For the text-containing cell, return its midpoint in [x, y] coordinate format. 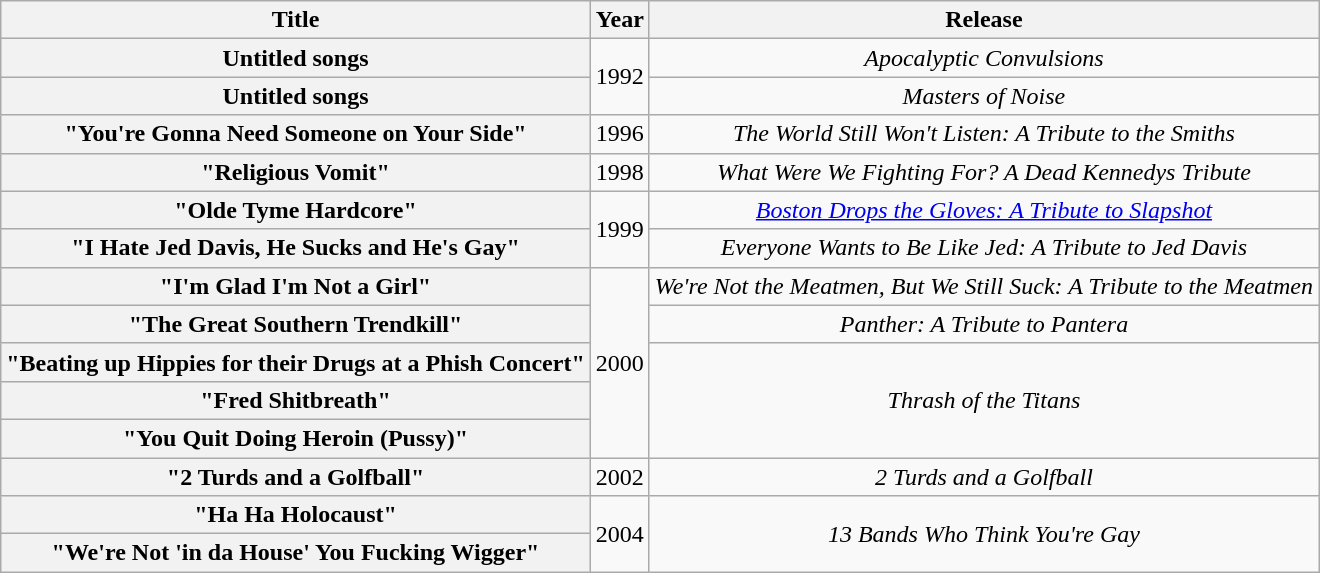
"Olde Tyme Hardcore" [296, 210]
Thrash of the Titans [984, 400]
Apocalyptic Convulsions [984, 58]
1998 [620, 172]
2000 [620, 362]
"We're Not 'in da House' You Fucking Wigger" [296, 553]
13 Bands Who Think You're Gay [984, 534]
2 Turds and a Golfball [984, 477]
1992 [620, 77]
"Beating up Hippies for their Drugs at a Phish Concert" [296, 362]
"You Quit Doing Heroin (Pussy)" [296, 438]
"Fred Shitbreath" [296, 400]
"The Great Southern Trendkill" [296, 324]
1996 [620, 134]
Year [620, 20]
1999 [620, 229]
2002 [620, 477]
Masters of Noise [984, 96]
"Ha Ha Holocaust" [296, 515]
"I'm Glad I'm Not a Girl" [296, 286]
The World Still Won't Listen: A Tribute to the Smiths [984, 134]
"2 Turds and a Golfball" [296, 477]
We're Not the Meatmen, But We Still Suck: A Tribute to the Meatmen [984, 286]
Panther: A Tribute to Pantera [984, 324]
"I Hate Jed Davis, He Sucks and He's Gay" [296, 248]
2004 [620, 534]
Title [296, 20]
What Were We Fighting For? A Dead Kennedys Tribute [984, 172]
Everyone Wants to Be Like Jed: A Tribute to Jed Davis [984, 248]
Release [984, 20]
"You're Gonna Need Someone on Your Side" [296, 134]
Boston Drops the Gloves: A Tribute to Slapshot [984, 210]
"Religious Vomit" [296, 172]
